Detect which cell encompasses the target text, then output its (x, y) center coordinate. 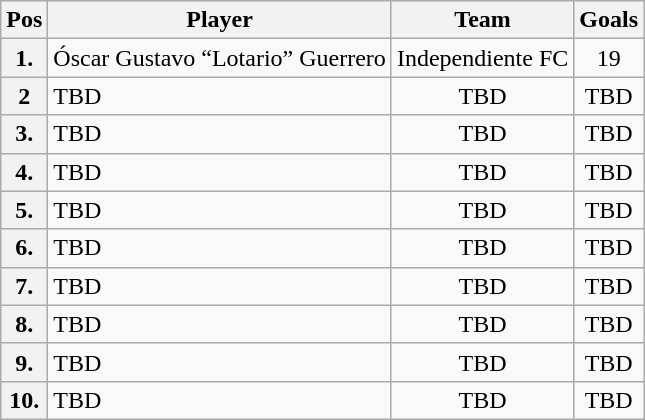
Player (220, 20)
8. (24, 324)
2 (24, 96)
9. (24, 362)
Team (482, 20)
Óscar Gustavo “Lotario” Guerrero (220, 58)
Goals (609, 20)
Pos (24, 20)
10. (24, 400)
4. (24, 172)
5. (24, 210)
3. (24, 134)
7. (24, 286)
Independiente FC (482, 58)
19 (609, 58)
6. (24, 248)
1. (24, 58)
